Search for the cell housing the specified text and yield its [x, y] center coordinate. 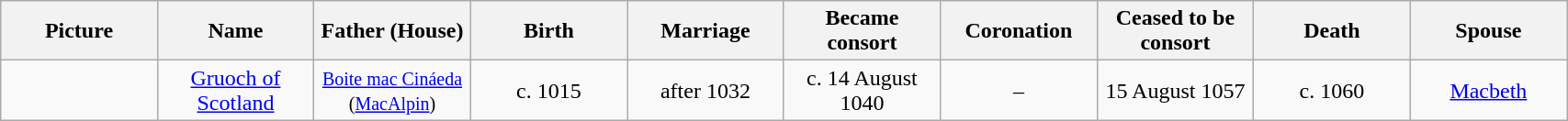
– [1019, 90]
Macbeth [1488, 90]
Ceased to be consort [1175, 31]
Gruoch of Scotland [235, 90]
after 1032 [705, 90]
Spouse [1488, 31]
Picture [79, 31]
15 August 1057 [1175, 90]
Father (House) [392, 31]
Coronation [1019, 31]
Marriage [705, 31]
Boite mac Cináeda(MacAlpin) [392, 90]
Became consort [862, 31]
Birth [548, 31]
c. 14 August 1040 [862, 90]
Death [1332, 31]
Name [235, 31]
c. 1015 [548, 90]
c. 1060 [1332, 90]
